From the cell containing the given text, extract its center point as [x, y] coordinate. 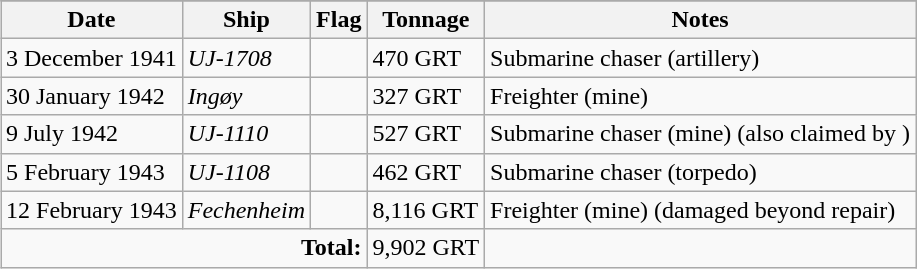
462 GRT [426, 172]
Submarine chaser (torpedo) [700, 172]
470 GRT [426, 58]
5 February 1943 [91, 172]
Ingøy [246, 96]
Date [91, 20]
Ship [246, 20]
Submarine chaser (artillery) [700, 58]
Notes [700, 20]
UJ-1108 [246, 172]
9 July 1942 [91, 134]
UJ-1110 [246, 134]
3 December 1941 [91, 58]
8,116 GRT [426, 210]
527 GRT [426, 134]
30 January 1942 [91, 96]
Flag [339, 20]
Submarine chaser (mine) (also claimed by ) [700, 134]
9,902 GRT [426, 248]
Total: [183, 248]
12 February 1943 [91, 210]
Tonnage [426, 20]
327 GRT [426, 96]
UJ-1708 [246, 58]
Freighter (mine) [700, 96]
Fechenheim [246, 210]
Freighter (mine) (damaged beyond repair) [700, 210]
